Detect which cell encompasses the target text, then output its [x, y] center coordinate. 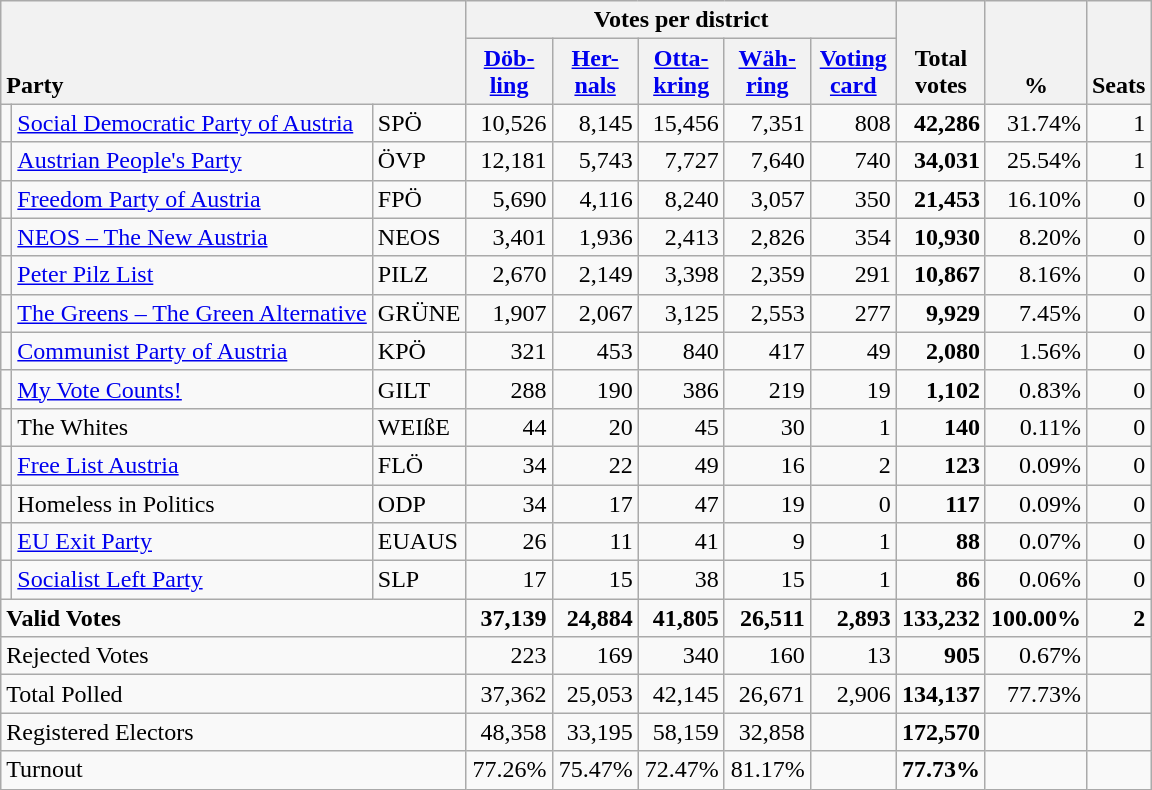
Communist Party of Austria [192, 351]
2,670 [509, 275]
2,080 [940, 351]
81.17% [767, 770]
31.74% [1036, 123]
Socialist Left Party [192, 580]
160 [767, 656]
8.20% [1036, 237]
42,145 [681, 694]
1.56% [1036, 351]
13 [853, 656]
1,102 [940, 389]
2,149 [595, 275]
15,456 [681, 123]
Her-nals [595, 72]
The Greens – The Green Alternative [192, 313]
190 [595, 389]
KPÖ [419, 351]
3,057 [767, 199]
75.47% [595, 770]
NEOS – The New Austria [192, 237]
EU Exit Party [192, 542]
My Vote Counts! [192, 389]
The Whites [192, 427]
EUAUS [419, 542]
8.16% [1036, 275]
3,398 [681, 275]
453 [595, 351]
Freedom Party of Austria [192, 199]
9 [767, 542]
48,358 [509, 732]
% [1036, 52]
117 [940, 503]
8,145 [595, 123]
Party [234, 52]
Social Democratic Party of Austria [192, 123]
1,936 [595, 237]
Total Polled [234, 694]
12,181 [509, 161]
Homeless in Politics [192, 503]
41 [681, 542]
350 [853, 199]
0.11% [1036, 427]
2,553 [767, 313]
2,067 [595, 313]
26,511 [767, 618]
PILZ [419, 275]
33,195 [595, 732]
2,359 [767, 275]
4,116 [595, 199]
7,640 [767, 161]
172,570 [940, 732]
223 [509, 656]
37,139 [509, 618]
37,362 [509, 694]
25,053 [595, 694]
32,858 [767, 732]
25.54% [1036, 161]
219 [767, 389]
417 [767, 351]
Otta-kring [681, 72]
10,526 [509, 123]
Valid Votes [234, 618]
58,159 [681, 732]
3,125 [681, 313]
840 [681, 351]
354 [853, 237]
47 [681, 503]
21,453 [940, 199]
Free List Austria [192, 465]
386 [681, 389]
GILT [419, 389]
133,232 [940, 618]
30 [767, 427]
288 [509, 389]
740 [853, 161]
Seats [1118, 52]
2,893 [853, 618]
44 [509, 427]
86 [940, 580]
Registered Electors [234, 732]
88 [940, 542]
808 [853, 123]
7,351 [767, 123]
2,413 [681, 237]
22 [595, 465]
Döb-ling [509, 72]
45 [681, 427]
340 [681, 656]
7.45% [1036, 313]
5,690 [509, 199]
72.47% [681, 770]
34,031 [940, 161]
42,286 [940, 123]
277 [853, 313]
SPÖ [419, 123]
26,671 [767, 694]
Peter Pilz List [192, 275]
0.07% [1036, 542]
38 [681, 580]
2,906 [853, 694]
GRÜNE [419, 313]
7,727 [681, 161]
FLÖ [419, 465]
11 [595, 542]
ÖVP [419, 161]
20 [595, 427]
24,884 [595, 618]
77.26% [509, 770]
134,137 [940, 694]
5,743 [595, 161]
NEOS [419, 237]
8,240 [681, 199]
Austrian People's Party [192, 161]
10,930 [940, 237]
140 [940, 427]
3,401 [509, 237]
Wäh-ring [767, 72]
Totalvotes [940, 52]
10,867 [940, 275]
321 [509, 351]
0.67% [1036, 656]
Turnout [234, 770]
123 [940, 465]
Votingcard [853, 72]
2,826 [767, 237]
1,907 [509, 313]
291 [853, 275]
26 [509, 542]
FPÖ [419, 199]
100.00% [1036, 618]
9,929 [940, 313]
169 [595, 656]
SLP [419, 580]
41,805 [681, 618]
16 [767, 465]
WEIßE [419, 427]
905 [940, 656]
ODP [419, 503]
Votes per district [681, 20]
0.06% [1036, 580]
0.83% [1036, 389]
Rejected Votes [234, 656]
16.10% [1036, 199]
